For the text-containing cell, return its midpoint in (x, y) coordinate format. 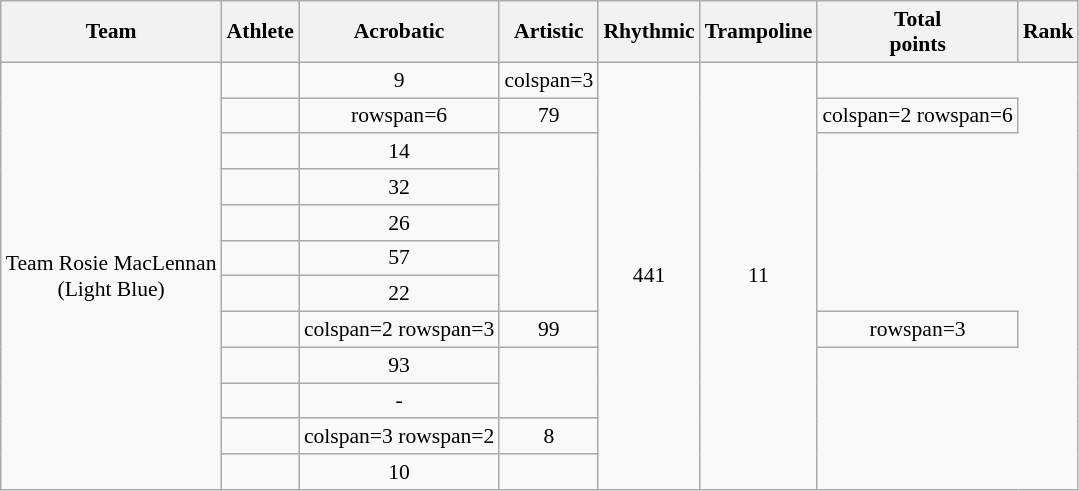
Acrobatic (400, 32)
14 (400, 152)
colspan=3 rowspan=2 (400, 437)
Trampoline (759, 32)
10 (400, 472)
colspan=2 rowspan=3 (400, 330)
Totalpoints (918, 32)
99 (548, 330)
8 (548, 437)
441 (648, 276)
Athlete (260, 32)
22 (400, 294)
9 (400, 80)
colspan=2 rowspan=6 (918, 116)
Rhythmic (648, 32)
rowspan=6 (400, 116)
26 (400, 223)
79 (548, 116)
rowspan=3 (918, 330)
Rank (1048, 32)
Team (112, 32)
colspan=3 (548, 80)
Team Rosie MacLennan(Light Blue) (112, 276)
32 (400, 187)
11 (759, 276)
- (400, 401)
93 (400, 365)
Artistic (548, 32)
57 (400, 258)
